Search for the cell housing the specified text and yield its [x, y] center coordinate. 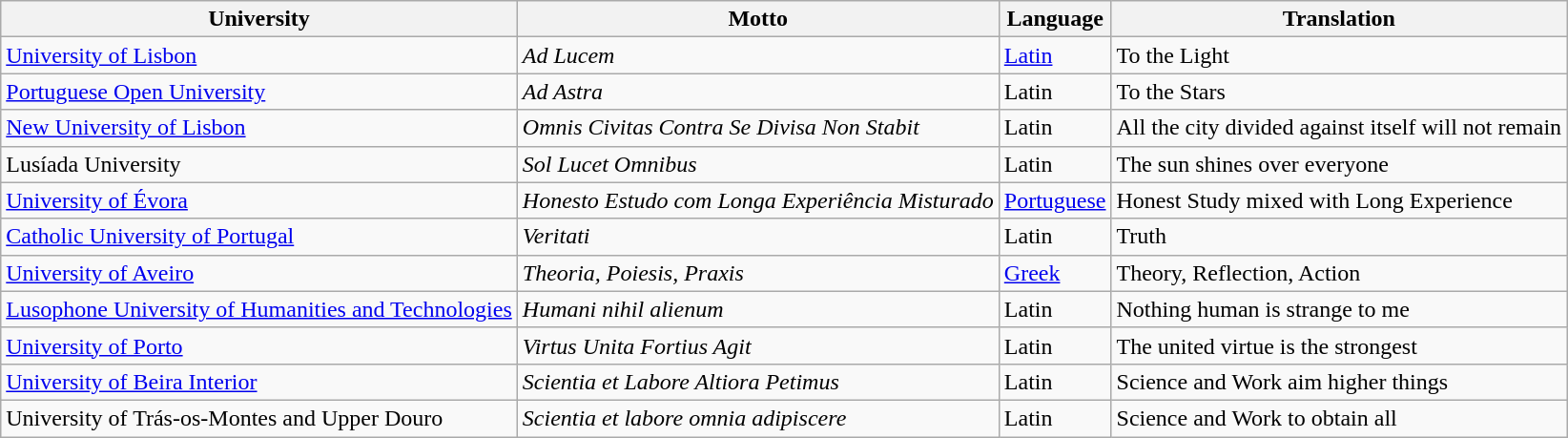
Portuguese [1055, 200]
Motto [757, 19]
Sol Lucet Omnibus [757, 164]
Honesto Estudo com Longa Experiência Misturado [757, 200]
Scientia et Labore Altiora Petimus [757, 382]
Omnis Civitas Contra Se Divisa Non Stabit [757, 128]
New University of Lisbon [259, 128]
Theoria, Poiesis, Praxis [757, 273]
Honest Study mixed with Long Experience [1339, 200]
Science and Work to obtain all [1339, 418]
The united virtue is the strongest [1339, 345]
University of Beira Interior [259, 382]
Theory, Reflection, Action [1339, 273]
Nothing human is strange to me [1339, 309]
To the Light [1339, 55]
The sun shines over everyone [1339, 164]
Scientia et labore omnia adipiscere [757, 418]
University of Lisbon [259, 55]
University of Évora [259, 200]
Catholic University of Portugal [259, 237]
Portuguese Open University [259, 92]
All the city divided against itself will not remain [1339, 128]
To the Stars [1339, 92]
University [259, 19]
Language [1055, 19]
Greek [1055, 273]
Science and Work aim higher things [1339, 382]
Ad Astra [757, 92]
University of Porto [259, 345]
Ad Lucem [757, 55]
Virtus Unita Fortius Agit [757, 345]
Lusophone University of Humanities and Technologies [259, 309]
University of Aveiro [259, 273]
Translation [1339, 19]
Veritati [757, 237]
Truth [1339, 237]
University of Trás-os-Montes and Upper Douro [259, 418]
Humani nihil alienum [757, 309]
Lusíada University [259, 164]
